Output the [x, y] coordinate of the center of the cell containing the given text.  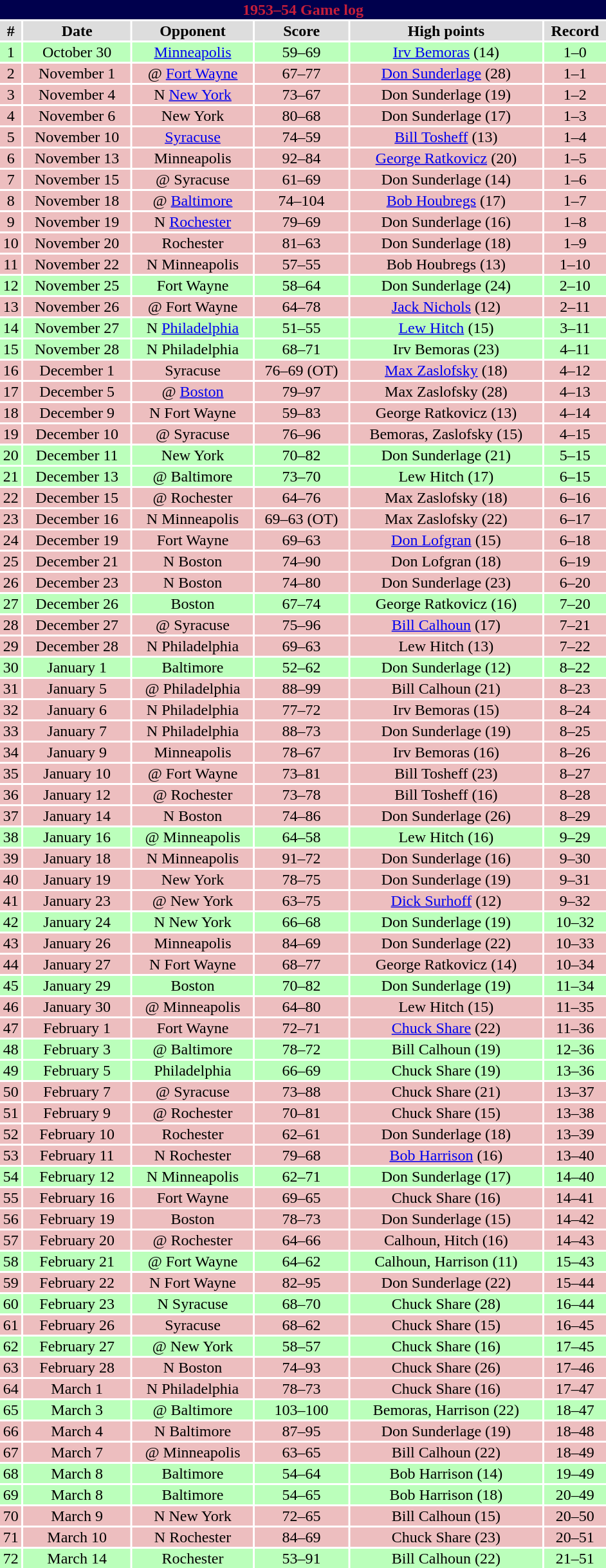
64 [10, 1389]
Philadelphia [193, 1070]
November 6 [77, 116]
Bill Tosheff (16) [446, 795]
March 9 [77, 1516]
Don Sunderlage (24) [446, 285]
79–97 [301, 392]
39 [10, 858]
74–80 [301, 582]
6 [10, 158]
73–88 [301, 1092]
18 [10, 413]
92–84 [301, 158]
December 1 [77, 370]
59 [10, 1283]
48 [10, 1049]
6–17 [575, 519]
1–7 [575, 201]
14–41 [575, 1198]
71 [10, 1537]
80–68 [301, 116]
51–55 [301, 328]
68–77 [301, 964]
February 1 [77, 1028]
Irv Bemoras (14) [446, 52]
64–80 [301, 1007]
Bill Calhoun (19) [446, 1049]
59–69 [301, 52]
76–69 (OT) [301, 370]
10–34 [575, 964]
69 [10, 1495]
December 16 [77, 519]
4–12 [575, 370]
33 [10, 731]
13–36 [575, 1070]
8–24 [575, 710]
1–0 [575, 52]
82–95 [301, 1283]
1–1 [575, 73]
January 14 [77, 816]
February 10 [77, 1134]
Calhoun, Hitch (16) [446, 1240]
67–74 [301, 604]
6–15 [575, 476]
36 [10, 795]
44 [10, 964]
January 26 [77, 943]
February 28 [77, 1367]
Record [575, 31]
63–75 [301, 901]
January 9 [77, 752]
18–48 [575, 1431]
9 [10, 222]
Bill Tosheff (23) [446, 773]
2 [10, 73]
# [10, 31]
High points [446, 31]
69–65 [301, 1198]
8–25 [575, 731]
Don Sunderlage (26) [446, 816]
26 [10, 582]
4–13 [575, 392]
74–104 [301, 201]
4–11 [575, 349]
59–83 [301, 413]
19 [10, 434]
November 20 [77, 243]
38 [10, 837]
56 [10, 1219]
9–29 [575, 837]
Don Sunderlage (21) [446, 455]
February 22 [77, 1283]
10 [10, 243]
63–65 [301, 1452]
50 [10, 1092]
George Ratkovicz (14) [446, 964]
72 [10, 1558]
15 [10, 349]
2–10 [575, 285]
11–35 [575, 1007]
66–69 [301, 1070]
12 [10, 285]
7–21 [575, 625]
67 [10, 1452]
Score [301, 31]
George Ratkovicz (20) [446, 158]
November 28 [77, 349]
Irv Bemoras (23) [446, 349]
21–51 [575, 1558]
19–49 [575, 1473]
January 29 [77, 986]
March 14 [77, 1558]
Chuck Share (23) [446, 1537]
45 [10, 986]
6–16 [575, 498]
1 [10, 52]
35 [10, 773]
74–93 [301, 1367]
17–46 [575, 1367]
Bob Harrison (18) [446, 1495]
8–23 [575, 689]
68 [10, 1473]
December 23 [77, 582]
7 [10, 179]
75–96 [301, 625]
77–72 [301, 710]
Don Sunderlage (15) [446, 1219]
52–62 [301, 667]
74–86 [301, 816]
February 20 [77, 1240]
Chuck Share (22) [446, 1028]
58–57 [301, 1346]
9–32 [575, 901]
January 1 [77, 667]
December 27 [77, 625]
24 [10, 540]
December 21 [77, 561]
74–90 [301, 561]
February 3 [77, 1049]
62 [10, 1346]
16–44 [575, 1304]
2–11 [575, 307]
13–37 [575, 1092]
73–78 [301, 795]
George Ratkovicz (16) [446, 604]
72–65 [301, 1516]
72–71 [301, 1028]
55 [10, 1198]
41 [10, 901]
18–49 [575, 1452]
58 [10, 1261]
54 [10, 1176]
28 [10, 625]
15–44 [575, 1283]
Max Zaslofsky (28) [446, 392]
70 [10, 1516]
1–9 [575, 243]
November 10 [77, 137]
December 13 [77, 476]
57–55 [301, 264]
January 12 [77, 795]
11–36 [575, 1028]
February 5 [77, 1070]
Don Sunderlage (23) [446, 582]
October 30 [77, 52]
29 [10, 646]
20–50 [575, 1516]
November 15 [77, 179]
Chuck Share (28) [446, 1304]
December 19 [77, 540]
64–58 [301, 837]
Irv Bemoras (16) [446, 752]
65 [10, 1410]
Don Sunderlage (28) [446, 73]
81–63 [301, 243]
5–15 [575, 455]
8–27 [575, 773]
11–34 [575, 986]
1–3 [575, 116]
Bill Tosheff (13) [446, 137]
November 22 [77, 264]
25 [10, 561]
51 [10, 1113]
5 [10, 137]
13 [10, 307]
November 19 [77, 222]
6–18 [575, 540]
December 9 [77, 413]
66 [10, 1431]
22 [10, 498]
February 7 [77, 1092]
December 26 [77, 604]
3–11 [575, 328]
1–5 [575, 158]
37 [10, 816]
17–47 [575, 1389]
Dick Surhoff (12) [446, 901]
March 3 [77, 1410]
November 1 [77, 73]
27 [10, 604]
8–29 [575, 816]
53 [10, 1155]
8–26 [575, 752]
63 [10, 1367]
79–69 [301, 222]
16–45 [575, 1325]
Chuck Share (19) [446, 1070]
Lew Hitch (17) [446, 476]
4–14 [575, 413]
49 [10, 1070]
February 27 [77, 1346]
Date [77, 31]
52 [10, 1134]
54–65 [301, 1495]
64–78 [301, 307]
Bill Calhoun (15) [446, 1516]
@ Philadelphia [193, 689]
Lew Hitch (13) [446, 646]
1–2 [575, 95]
10–32 [575, 922]
Irv Bemoras (15) [446, 710]
4–15 [575, 434]
42 [10, 922]
December 15 [77, 498]
1953–54 Game log [303, 10]
6–20 [575, 582]
57 [10, 1240]
68–71 [301, 349]
76–96 [301, 434]
62–61 [301, 1134]
November 18 [77, 201]
December 5 [77, 392]
87–95 [301, 1431]
31 [10, 689]
@ Boston [193, 392]
Jack Nichols (12) [446, 307]
64–66 [301, 1240]
January 27 [77, 964]
Bob Houbregs (13) [446, 264]
78–75 [301, 879]
February 9 [77, 1113]
1–6 [575, 179]
67–77 [301, 73]
17 [10, 392]
43 [10, 943]
9–31 [575, 879]
December 28 [77, 646]
January 10 [77, 773]
20–49 [575, 1495]
20–51 [575, 1537]
20 [10, 455]
Bill Calhoun (21) [446, 689]
46 [10, 1007]
4 [10, 116]
Don Lofgran (15) [446, 540]
74–59 [301, 137]
14–42 [575, 1219]
Chuck Share (26) [446, 1367]
47 [10, 1028]
60 [10, 1304]
Don Lofgran (18) [446, 561]
February 26 [77, 1325]
73–81 [301, 773]
November 25 [77, 285]
18–47 [575, 1410]
Bob Harrison (16) [446, 1155]
14 [10, 328]
1–4 [575, 137]
February 12 [77, 1176]
88–99 [301, 689]
Bob Houbregs (17) [446, 201]
13–39 [575, 1134]
December 10 [77, 434]
10–33 [575, 943]
February 16 [77, 1198]
58–64 [301, 285]
23 [10, 519]
9–30 [575, 858]
N Baltimore [193, 1431]
Max Zaslofsky (22) [446, 519]
January 6 [77, 710]
73–70 [301, 476]
15–43 [575, 1261]
7–20 [575, 604]
February 11 [77, 1155]
14–43 [575, 1240]
8 [10, 201]
January 18 [77, 858]
3 [10, 95]
1–8 [575, 222]
62–71 [301, 1176]
November 27 [77, 328]
53–91 [301, 1558]
November 26 [77, 307]
March 1 [77, 1389]
Chuck Share (21) [446, 1092]
Don Sunderlage (14) [446, 179]
16 [10, 370]
79–68 [301, 1155]
11 [10, 264]
Opponent [193, 31]
68–70 [301, 1304]
1–10 [575, 264]
34 [10, 752]
68–62 [301, 1325]
March 7 [77, 1452]
December 11 [77, 455]
54–64 [301, 1473]
January 23 [77, 901]
66–68 [301, 922]
February 19 [77, 1219]
103–100 [301, 1410]
George Ratkovicz (13) [446, 413]
January 24 [77, 922]
N Syracuse [193, 1304]
88–73 [301, 731]
78–72 [301, 1049]
Bemoras, Harrison (22) [446, 1410]
73–67 [301, 95]
January 16 [77, 837]
13–40 [575, 1155]
February 23 [77, 1304]
March 4 [77, 1431]
64–76 [301, 498]
30 [10, 667]
69–63 (OT) [301, 519]
91–72 [301, 858]
61 [10, 1325]
8–22 [575, 667]
40 [10, 879]
21 [10, 476]
January 5 [77, 689]
Bemoras, Zaslofsky (15) [446, 434]
17–45 [575, 1346]
March 10 [77, 1537]
12–36 [575, 1049]
14–40 [575, 1176]
64–62 [301, 1261]
January 30 [77, 1007]
70–81 [301, 1113]
Calhoun, Harrison (11) [446, 1261]
Bill Calhoun (17) [446, 625]
78–67 [301, 752]
32 [10, 710]
Bob Harrison (14) [446, 1473]
November 13 [77, 158]
7–22 [575, 646]
8–28 [575, 795]
January 7 [77, 731]
November 4 [77, 95]
6–19 [575, 561]
Lew Hitch (16) [446, 837]
61–69 [301, 179]
January 19 [77, 879]
February 21 [77, 1261]
13–38 [575, 1113]
Don Sunderlage (12) [446, 667]
